From the cell containing the given text, extract its center point as [x, y] coordinate. 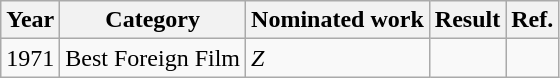
Nominated work [338, 20]
Best Foreign Film [153, 58]
1971 [30, 58]
Ref. [532, 20]
Category [153, 20]
Year [30, 20]
Z [338, 58]
Result [467, 20]
